For the text-containing cell, return its midpoint in (x, y) coordinate format. 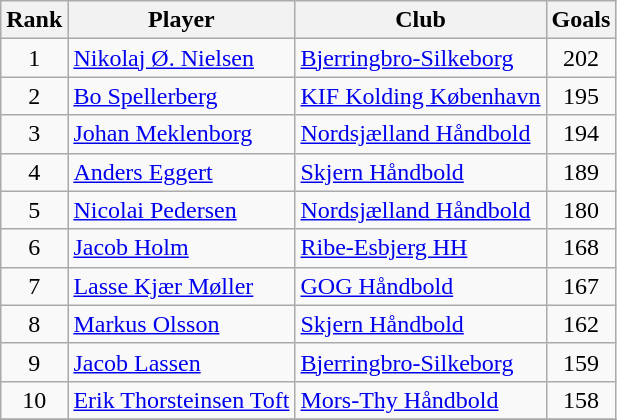
8 (34, 324)
Mors-Thy Håndbold (420, 400)
Goals (581, 20)
Jacob Lassen (182, 362)
2 (34, 96)
3 (34, 134)
Player (182, 20)
180 (581, 210)
Lasse Kjær Møller (182, 286)
158 (581, 400)
202 (581, 58)
KIF Kolding København (420, 96)
Nikolaj Ø. Nielsen (182, 58)
194 (581, 134)
9 (34, 362)
Jacob Holm (182, 248)
189 (581, 172)
4 (34, 172)
Bo Spellerberg (182, 96)
Markus Olsson (182, 324)
Club (420, 20)
Anders Eggert (182, 172)
Ribe-Esbjerg HH (420, 248)
5 (34, 210)
162 (581, 324)
Johan Meklenborg (182, 134)
168 (581, 248)
GOG Håndbold (420, 286)
Erik Thorsteinsen Toft (182, 400)
Nicolai Pedersen (182, 210)
Rank (34, 20)
195 (581, 96)
159 (581, 362)
1 (34, 58)
6 (34, 248)
167 (581, 286)
7 (34, 286)
10 (34, 400)
